Detect which cell encompasses the target text, then output its [x, y] center coordinate. 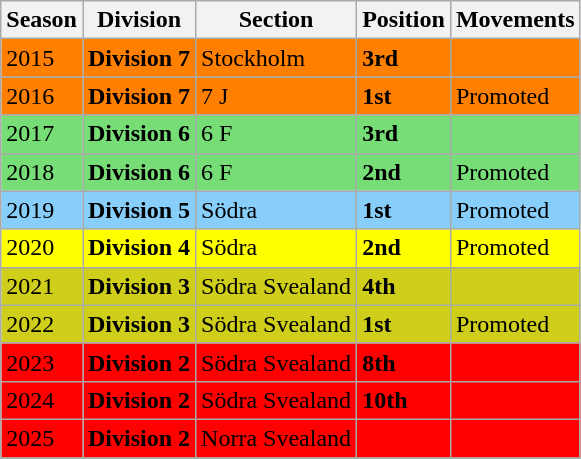
2021 [42, 286]
Division 5 [138, 210]
2023 [42, 362]
Movements [515, 20]
10th [404, 400]
Position [404, 20]
8th [404, 362]
2016 [42, 96]
7 J [276, 96]
2020 [42, 248]
2022 [42, 324]
Division [138, 20]
2024 [42, 400]
2017 [42, 134]
2025 [42, 438]
Stockholm [276, 58]
2015 [42, 58]
2019 [42, 210]
4th [404, 286]
Season [42, 20]
Norra Svealand [276, 438]
Section [276, 20]
2018 [42, 172]
Division 4 [138, 248]
